Output the (x, y) coordinate of the center of the cell containing the given text.  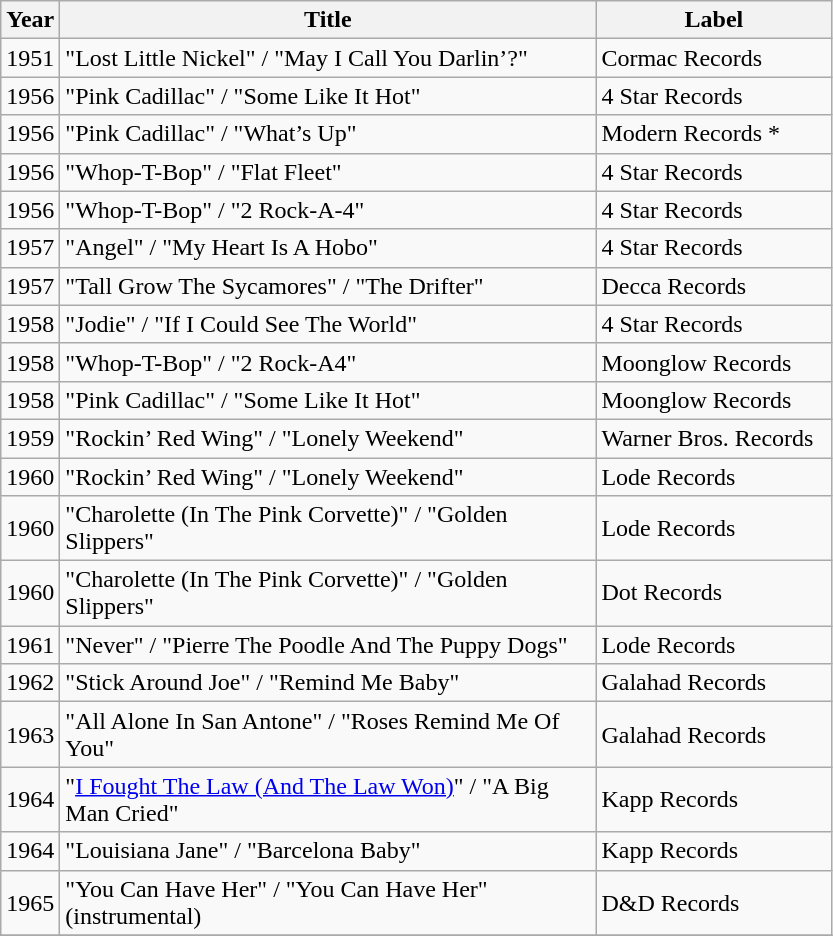
Warner Bros. Records (714, 438)
"Stick Around Joe" / "Remind Me Baby" (328, 683)
Title (328, 20)
"Lost Little Nickel" / "May I Call You Darlin’?" (328, 58)
"Never" / "Pierre The Poodle And The Puppy Dogs" (328, 645)
"You Can Have Her" / "You Can Have Her" (instrumental) (328, 902)
"Angel" / "My Heart Is A Hobo" (328, 248)
1959 (30, 438)
1951 (30, 58)
1961 (30, 645)
1965 (30, 902)
Modern Records * (714, 134)
"Jodie" / "If I Could See The World" (328, 324)
"All Alone In San Antone" / "Roses Remind Me Of You" (328, 734)
1963 (30, 734)
1962 (30, 683)
D&D Records (714, 902)
Label (714, 20)
"Whop-T-Bop" / "2 Rock-A-4" (328, 210)
"Pink Cadillac" / "What’s Up" (328, 134)
Cormac Records (714, 58)
"Whop-T-Bop" / "2 Rock-A4" (328, 362)
"Tall Grow The Sycamores" / "The Drifter" (328, 286)
"Louisiana Jane" / "Barcelona Baby" (328, 851)
"Whop-T-Bop" / "Flat Fleet" (328, 172)
"I Fought The Law (And The Law Won)" / "A Big Man Cried" (328, 800)
Year (30, 20)
Decca Records (714, 286)
Dot Records (714, 594)
